Pinpoint the cell where the given text exists, returning its [x, y] midpoint coordinate. 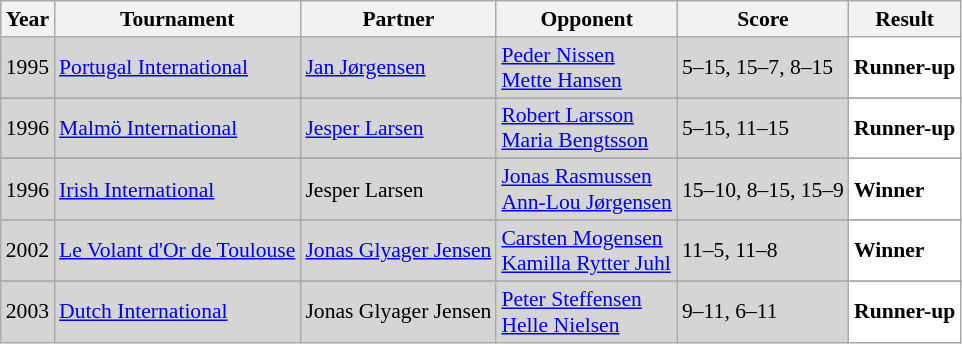
15–10, 8–15, 15–9 [763, 190]
Year [28, 19]
2003 [28, 312]
Carsten Mogensen Kamilla Rytter Juhl [586, 250]
1995 [28, 68]
Dutch International [177, 312]
Peder Nissen Mette Hansen [586, 68]
9–11, 6–11 [763, 312]
2002 [28, 250]
Partner [398, 19]
5–15, 15–7, 8–15 [763, 68]
5–15, 11–15 [763, 128]
Robert Larsson Maria Bengtsson [586, 128]
Result [904, 19]
Jonas Rasmussen Ann-Lou Jørgensen [586, 190]
Score [763, 19]
Jan Jørgensen [398, 68]
Malmö International [177, 128]
11–5, 11–8 [763, 250]
Opponent [586, 19]
Tournament [177, 19]
Le Volant d'Or de Toulouse [177, 250]
Portugal International [177, 68]
Irish International [177, 190]
Peter Steffensen Helle Nielsen [586, 312]
